Output the (X, Y) coordinate of the center of the cell containing the given text.  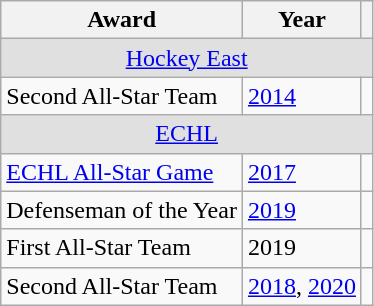
Defenseman of the Year (122, 210)
Hockey East (187, 58)
2017 (302, 172)
2014 (302, 96)
Year (302, 20)
ECHL (187, 134)
ECHL All-Star Game (122, 172)
First All-Star Team (122, 248)
Award (122, 20)
2018, 2020 (302, 286)
